Locate the cell with the specified text and output its [x, y] center coordinate. 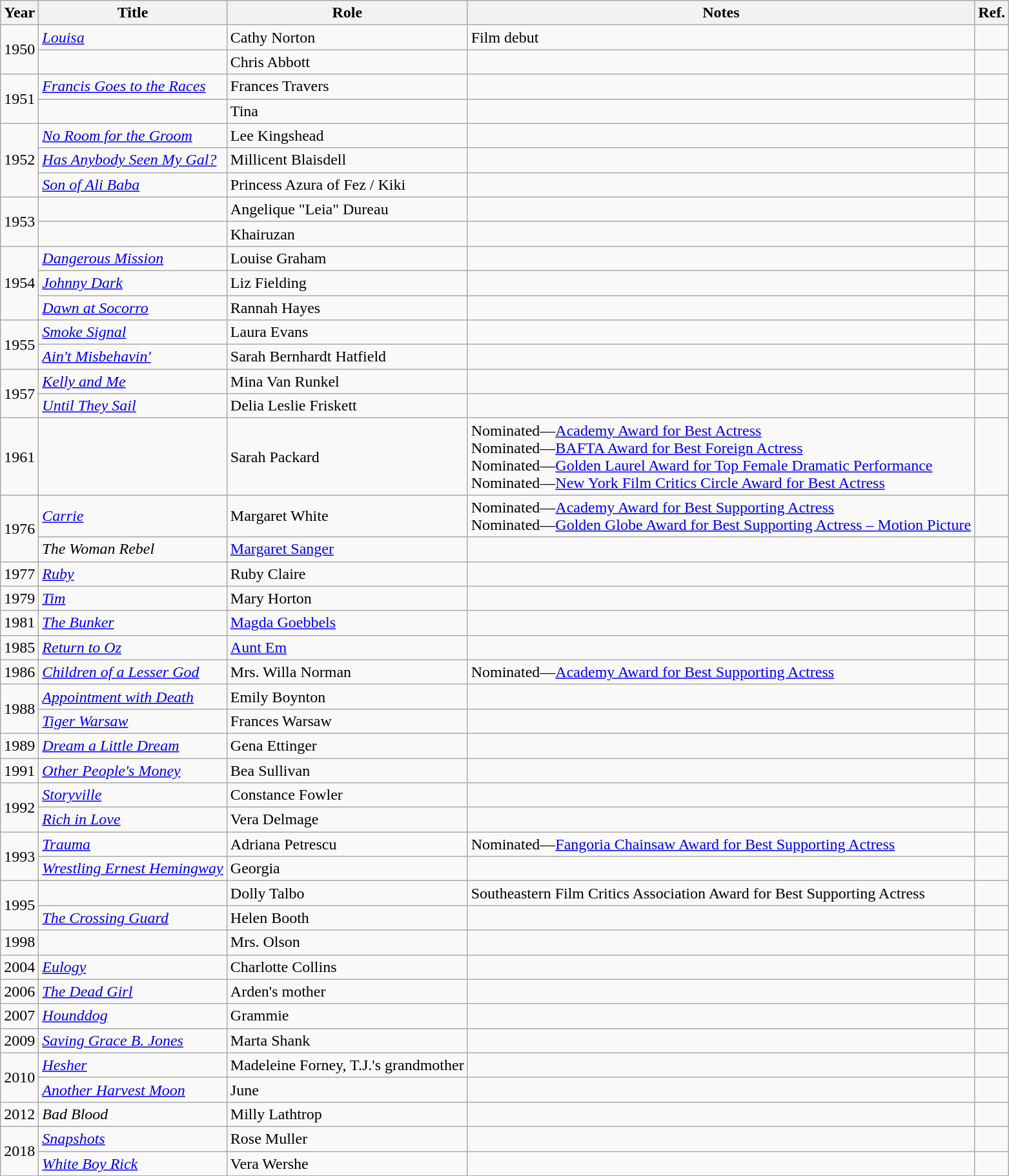
1991 [19, 770]
1952 [19, 160]
Smoke Signal [133, 332]
1950 [19, 50]
Charlotte Collins [347, 967]
1951 [19, 99]
June [347, 1090]
Cathy Norton [347, 37]
Angelique "Leia" Dureau [347, 209]
Eulogy [133, 967]
1995 [19, 906]
Tim [133, 598]
Another Harvest Moon [133, 1090]
1992 [19, 807]
Lee Kingshead [347, 136]
The Bunker [133, 623]
Johnny Dark [133, 283]
Ref. [992, 13]
The Crossing Guard [133, 918]
Adriana Petrescu [347, 844]
Laura Evans [347, 332]
1988 [19, 709]
2010 [19, 1077]
Tina [347, 111]
Francis Goes to the Races [133, 86]
Millicent Blaisdell [347, 160]
Louisa [133, 37]
Dawn at Socorro [133, 308]
Emily Boynton [347, 696]
Arden's mother [347, 991]
Hounddog [133, 1016]
Notes [720, 13]
Margaret Sanger [347, 549]
2012 [19, 1114]
Louise Graham [347, 258]
2004 [19, 967]
Kelly and Me [133, 381]
Khairuzan [347, 234]
Delia Leslie Friskett [347, 406]
1954 [19, 283]
Bea Sullivan [347, 770]
Mrs. Willa Norman [347, 672]
Ruby [133, 574]
1981 [19, 623]
Tiger Warsaw [133, 721]
Rich in Love [133, 820]
Saving Grace B. Jones [133, 1040]
Margaret White [347, 516]
Southeastern Film Critics Association Award for Best Supporting Actress [720, 893]
Other People's Money [133, 770]
Magda Goebbels [347, 623]
Rose Muller [347, 1139]
1993 [19, 857]
Dangerous Mission [133, 258]
Has Anybody Seen My Gal? [133, 160]
Appointment with Death [133, 696]
Storyville [133, 795]
Mrs. Olson [347, 942]
Georgia [347, 869]
Nominated—Academy Award for Best Supporting Actress Nominated—Golden Globe Award for Best Supporting Actress – Motion Picture [720, 516]
Bad Blood [133, 1114]
Liz Fielding [347, 283]
White Boy Rick [133, 1164]
Trauma [133, 844]
Hesher [133, 1065]
Frances Warsaw [347, 721]
No Room for the Groom [133, 136]
1977 [19, 574]
Dream a Little Dream [133, 745]
Until They Sail [133, 406]
Wrestling Ernest Hemingway [133, 869]
Children of a Lesser God [133, 672]
1985 [19, 647]
Aunt Em [347, 647]
Madeleine Forney, T.J.'s grandmother [347, 1065]
Ain't Misbehavin' [133, 357]
Nominated—Academy Award for Best Supporting Actress [720, 672]
Carrie [133, 516]
Return to Oz [133, 647]
Film debut [720, 37]
Vera Wershe [347, 1164]
Mina Van Runkel [347, 381]
2006 [19, 991]
Chris Abbott [347, 62]
Marta Shank [347, 1040]
Frances Travers [347, 86]
Princess Azura of Fez / Kiki [347, 185]
Vera Delmage [347, 820]
Mary Horton [347, 598]
Sarah Packard [347, 457]
Sarah Bernhardt Hatfield [347, 357]
Gena Ettinger [347, 745]
1989 [19, 745]
1979 [19, 598]
Snapshots [133, 1139]
Title [133, 13]
1961 [19, 457]
2018 [19, 1151]
1986 [19, 672]
1953 [19, 221]
1957 [19, 394]
Year [19, 13]
Constance Fowler [347, 795]
Ruby Claire [347, 574]
Grammie [347, 1016]
The Woman Rebel [133, 549]
Role [347, 13]
Son of Ali Baba [133, 185]
Helen Booth [347, 918]
Milly Lathtrop [347, 1114]
2007 [19, 1016]
1955 [19, 345]
1976 [19, 528]
Dolly Talbo [347, 893]
Nominated—Fangoria Chainsaw Award for Best Supporting Actress [720, 844]
Rannah Hayes [347, 308]
The Dead Girl [133, 991]
2009 [19, 1040]
1998 [19, 942]
